Scan for the cell matching the given text and deliver its (x, y) coordinate at center. 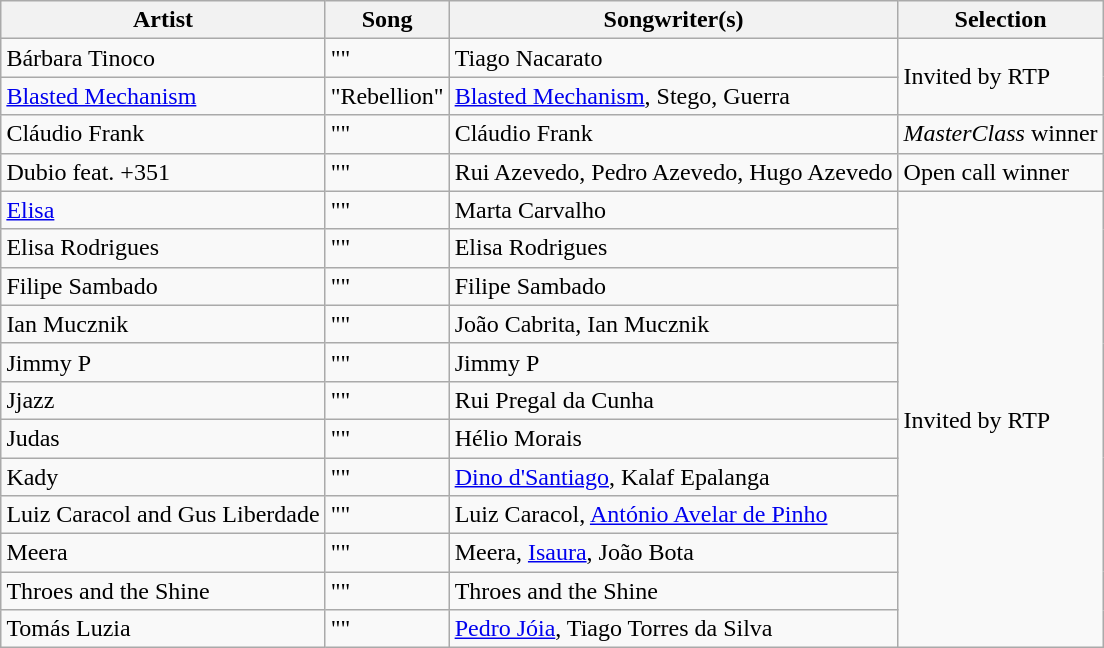
Song (387, 20)
Hélio Morais (674, 438)
MasterClass winner (1000, 134)
Elisa (163, 210)
Luiz Caracol and Gus Liberdade (163, 515)
Selection (1000, 20)
Artist (163, 20)
Tomás Luzia (163, 629)
Bárbara Tinoco (163, 58)
Dino d'Santiago, Kalaf Epalanga (674, 477)
Judas (163, 438)
Songwriter(s) (674, 20)
Tiago Nacarato (674, 58)
Ian Mucznik (163, 324)
Luiz Caracol, António Avelar de Pinho (674, 515)
Rui Pregal da Cunha (674, 400)
Meera (163, 553)
João Cabrita, Ian Mucznik (674, 324)
Meera, Isaura, João Bota (674, 553)
Rui Azevedo, Pedro Azevedo, Hugo Azevedo (674, 172)
Pedro Jóia, Tiago Torres da Silva (674, 629)
"Rebellion" (387, 96)
Kady (163, 477)
Marta Carvalho (674, 210)
Jjazz (163, 400)
Blasted Mechanism (163, 96)
Open call winner (1000, 172)
Dubio feat. +351 (163, 172)
Blasted Mechanism, Stego, Guerra (674, 96)
